Search for the cell housing the specified text and yield its [x, y] center coordinate. 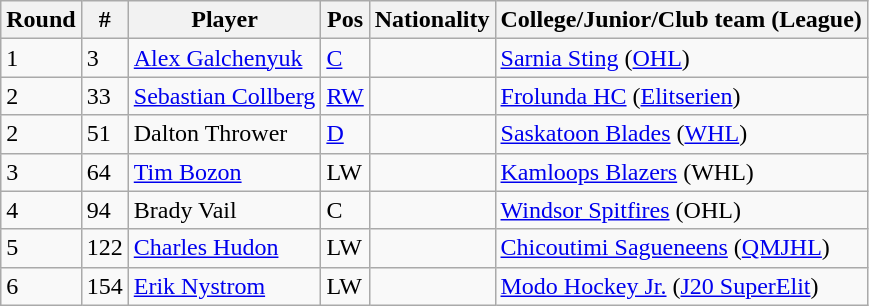
Modo Hockey Jr. (J20 SuperElit) [681, 286]
51 [104, 134]
Tim Bozon [224, 172]
Kamloops Blazers (WHL) [681, 172]
Alex Galchenyuk [224, 58]
D [345, 134]
94 [104, 210]
College/Junior/Club team (League) [681, 20]
6 [41, 286]
Brady Vail [224, 210]
Saskatoon Blades (WHL) [681, 134]
64 [104, 172]
Sarnia Sting (OHL) [681, 58]
122 [104, 248]
33 [104, 96]
Windsor Spitfires (OHL) [681, 210]
Nationality [432, 20]
Charles Hudon [224, 248]
154 [104, 286]
Player [224, 20]
Pos [345, 20]
# [104, 20]
1 [41, 58]
Dalton Thrower [224, 134]
Sebastian Collberg [224, 96]
Frolunda HC (Elitserien) [681, 96]
Erik Nystrom [224, 286]
4 [41, 210]
5 [41, 248]
RW [345, 96]
Chicoutimi Sagueneens (QMJHL) [681, 248]
Round [41, 20]
